Scan for the cell matching the given text and deliver its (x, y) coordinate at center. 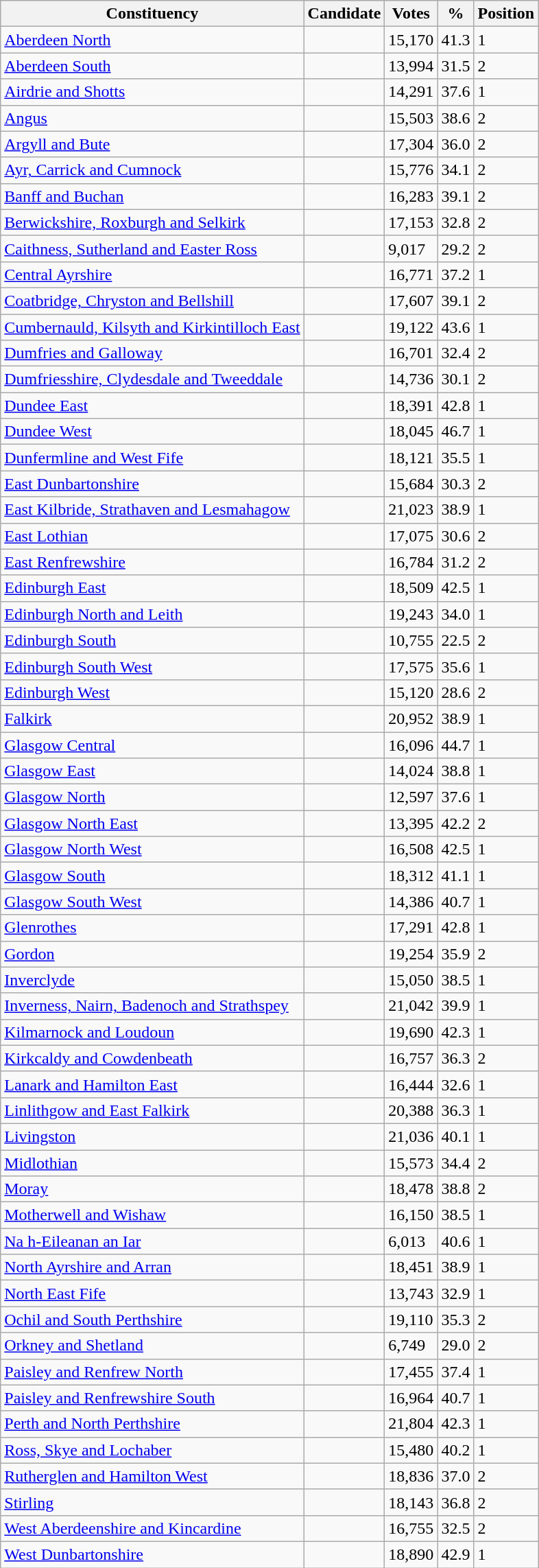
Glasgow North (152, 797)
16,757 (411, 1058)
East Lothian (152, 536)
18,391 (411, 406)
32.9 (455, 1294)
Edinburgh South (152, 640)
14,291 (411, 92)
Dumfries and Galloway (152, 353)
15,480 (411, 1450)
30.3 (455, 484)
32.5 (455, 1528)
41.3 (455, 40)
Motherwell and Wishaw (152, 1215)
16,964 (411, 1398)
20,388 (411, 1110)
Na h-Eileanan an Iar (152, 1241)
10,755 (411, 640)
19,254 (411, 954)
21,036 (411, 1136)
Banff and Buchan (152, 196)
18,121 (411, 458)
21,023 (411, 510)
15,573 (411, 1163)
West Aberdeenshire and Kincardine (152, 1528)
Kilmarnock and Loudoun (152, 1032)
19,122 (411, 327)
Glasgow North West (152, 850)
37.2 (455, 274)
Coatbridge, Chryston and Bellshill (152, 301)
17,575 (411, 666)
17,075 (411, 536)
35.5 (455, 458)
Glenrothes (152, 928)
Moray (152, 1189)
% (455, 14)
Argyll and Bute (152, 144)
Position (506, 14)
Glasgow Central (152, 745)
13,395 (411, 823)
15,120 (411, 692)
15,776 (411, 170)
42.2 (455, 823)
Inverclyde (152, 980)
Inverness, Nairn, Badenoch and Strathspey (152, 1006)
42.9 (455, 1554)
North Ayrshire and Arran (152, 1267)
Paisley and Renfrew North (152, 1372)
Livingston (152, 1136)
17,607 (411, 301)
14,024 (411, 771)
17,455 (411, 1372)
Aberdeen South (152, 66)
21,804 (411, 1424)
34.0 (455, 614)
18,312 (411, 876)
Dundee West (152, 432)
40.2 (455, 1450)
Constituency (152, 14)
Dumfriesshire, Clydesdale and Tweeddale (152, 379)
18,509 (411, 588)
32.6 (455, 1084)
31.2 (455, 562)
35.9 (455, 954)
18,836 (411, 1476)
21,042 (411, 1006)
9,017 (411, 248)
Midlothian (152, 1163)
17,304 (411, 144)
6,013 (411, 1241)
16,283 (411, 196)
Perth and North Perthshire (152, 1424)
Edinburgh North and Leith (152, 614)
Edinburgh South West (152, 666)
22.5 (455, 640)
37.0 (455, 1476)
13,994 (411, 66)
35.6 (455, 666)
Glasgow North East (152, 823)
15,503 (411, 118)
Orkney and Shetland (152, 1346)
18,451 (411, 1267)
Edinburgh East (152, 588)
North East Fife (152, 1294)
19,690 (411, 1032)
19,243 (411, 614)
Central Ayrshire (152, 274)
46.7 (455, 432)
Berwickshire, Roxburgh and Selkirk (152, 222)
39.9 (455, 1006)
34.4 (455, 1163)
16,096 (411, 745)
Falkirk (152, 718)
16,755 (411, 1528)
35.3 (455, 1320)
East Kilbride, Strathaven and Lesmahagow (152, 510)
20,952 (411, 718)
12,597 (411, 797)
15,684 (411, 484)
29.2 (455, 248)
Gordon (152, 954)
43.6 (455, 327)
East Dunbartonshire (152, 484)
Airdrie and Shotts (152, 92)
36.8 (455, 1502)
16,784 (411, 562)
18,143 (411, 1502)
37.4 (455, 1372)
41.1 (455, 876)
16,701 (411, 353)
Candidate (344, 14)
Rutherglen and Hamilton West (152, 1476)
32.8 (455, 222)
16,150 (411, 1215)
28.6 (455, 692)
18,478 (411, 1189)
Caithness, Sutherland and Easter Ross (152, 248)
19,110 (411, 1320)
15,050 (411, 980)
29.0 (455, 1346)
Dunfermline and West Fife (152, 458)
Kirkcaldy and Cowdenbeath (152, 1058)
14,386 (411, 902)
Edinburgh West (152, 692)
16,444 (411, 1084)
Stirling (152, 1502)
34.1 (455, 170)
30.6 (455, 536)
Cumbernauld, Kilsyth and Kirkintilloch East (152, 327)
Lanark and Hamilton East (152, 1084)
18,045 (411, 432)
30.1 (455, 379)
Aberdeen North (152, 40)
Glasgow South West (152, 902)
18,890 (411, 1554)
6,749 (411, 1346)
44.7 (455, 745)
17,153 (411, 222)
East Renfrewshire (152, 562)
Ayr, Carrick and Cumnock (152, 170)
13,743 (411, 1294)
Votes (411, 14)
Glasgow East (152, 771)
West Dunbartonshire (152, 1554)
14,736 (411, 379)
Ross, Skye and Lochaber (152, 1450)
Glasgow South (152, 876)
Ochil and South Perthshire (152, 1320)
31.5 (455, 66)
36.0 (455, 144)
Linlithgow and East Falkirk (152, 1110)
17,291 (411, 928)
Angus (152, 118)
15,170 (411, 40)
16,508 (411, 850)
Dundee East (152, 406)
40.1 (455, 1136)
40.6 (455, 1241)
Paisley and Renfrewshire South (152, 1398)
32.4 (455, 353)
38.6 (455, 118)
16,771 (411, 274)
